Detect which cell encompasses the target text, then output its (x, y) center coordinate. 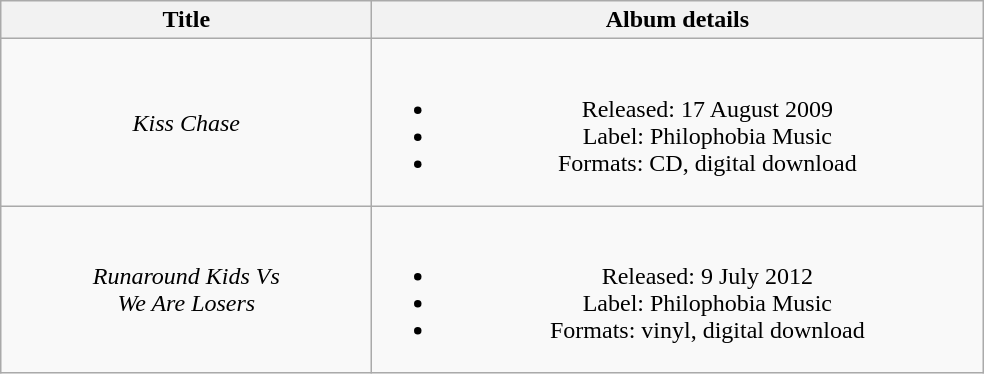
Released: 17 August 2009Label: Philophobia MusicFormats: CD, digital download (678, 122)
Runaround Kids Vs We Are Losers (186, 290)
Title (186, 20)
Album details (678, 20)
Kiss Chase (186, 122)
Released: 9 July 2012Label: Philophobia MusicFormats: vinyl, digital download (678, 290)
